From the cell containing the given text, extract its center point as [X, Y] coordinate. 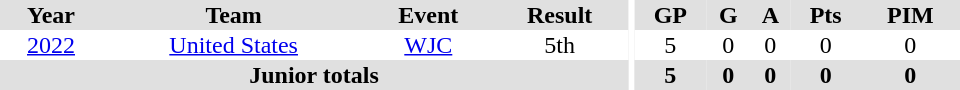
Team [234, 15]
5th [560, 45]
United States [234, 45]
Year [51, 15]
Junior totals [314, 75]
WJC [428, 45]
2022 [51, 45]
Event [428, 15]
PIM [910, 15]
G [728, 15]
GP [670, 15]
Result [560, 15]
Pts [826, 15]
A [770, 15]
